For the text-containing cell, return its midpoint in [x, y] coordinate format. 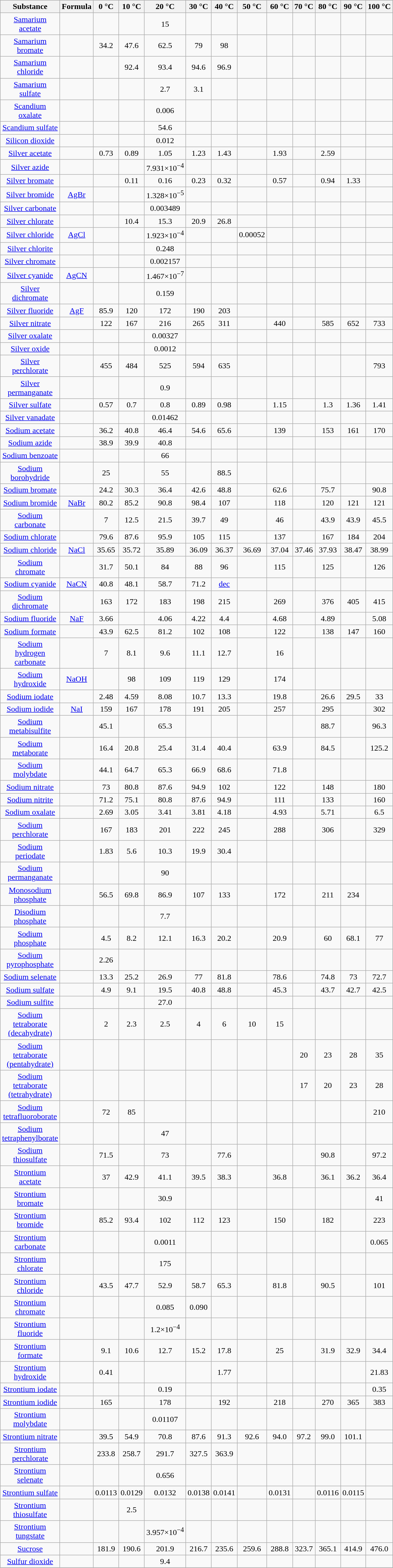
4.59 [131, 696]
119 [199, 679]
203 [224, 311]
79.6 [106, 537]
323.7 [304, 1549]
Samarium sulfate [30, 89]
4.93 [279, 812]
75.1 [131, 800]
1.83 [106, 851]
Sodium nitrate [30, 787]
31.9 [328, 1350]
4.22 [199, 619]
0.01462 [165, 417]
85 [131, 1112]
Sodium tetraborate (pentahydrate) [30, 1055]
20.2 [224, 938]
Sodium tetraborate (decahydrate) [30, 1024]
0.8 [165, 405]
191 [199, 709]
Strontium molybdate [30, 1419]
Sodium selenate [30, 977]
1.41 [379, 405]
Silver bromate [30, 181]
Sodium acetate [30, 430]
Monosodium phosphate [30, 895]
37.93 [328, 550]
108 [224, 631]
Silver nitrate [30, 323]
16 [279, 653]
Sodium nitrite [30, 800]
265 [199, 323]
4.9 [106, 990]
Strontium iodide [30, 1402]
72 [106, 1112]
29.5 [353, 696]
NaF [77, 619]
594 [199, 366]
4.5 [106, 938]
37.04 [279, 550]
71.5 [106, 1155]
3.957×10−4 [165, 1531]
0.00052 [252, 235]
Silver perchlorate [30, 366]
26.9 [165, 977]
Sodium chromate [30, 567]
72.7 [379, 977]
0.0113 [106, 1493]
Sodium tetraphenylborate [30, 1134]
Sodium iodide [30, 709]
Strontium iodate [30, 1390]
175 [165, 1264]
47.6 [131, 45]
0.006 [165, 111]
Sodium dichromate [30, 601]
94.0 [279, 1437]
80.2 [106, 503]
440 [279, 323]
10 °C [131, 7]
47.7 [131, 1285]
Sodium chlorate [30, 537]
35.65 [106, 550]
6.5 [379, 812]
182 [328, 1220]
105 [199, 537]
0.002157 [165, 261]
85.9 [106, 311]
0.11 [131, 181]
19.5 [165, 990]
32.9 [353, 1350]
Scandium sulfate [30, 128]
55 [165, 473]
45.1 [106, 727]
0.7 [131, 405]
Sodium phosphate [30, 938]
190 [199, 311]
733 [379, 323]
5.71 [328, 812]
291.7 [165, 1454]
295 [328, 709]
3.66 [106, 619]
1.3 [328, 405]
476.0 [379, 1549]
Sodium tetraborate (tetrahydrate) [30, 1086]
2.26 [106, 959]
71.8 [279, 770]
Sodium pyrophosphate [30, 959]
192 [224, 1402]
0.090 [199, 1307]
36.69 [252, 550]
223 [379, 1220]
3.81 [199, 812]
1.05 [165, 153]
327.5 [199, 1454]
147 [353, 631]
9.4 [165, 1561]
1.328×10−5 [165, 195]
NaOH [77, 679]
111 [279, 800]
20 °C [165, 7]
62.6 [279, 490]
0.0138 [199, 1493]
Sulfur dioxide [30, 1561]
27.0 [165, 1002]
65.6 [224, 430]
235.6 [224, 1549]
414.9 [353, 1549]
0.0131 [279, 1493]
Strontium thiosulfate [30, 1510]
34.4 [379, 1350]
1.43 [224, 153]
484 [131, 366]
7.931×10−4 [165, 167]
Sodium azide [30, 443]
45.3 [279, 990]
26.6 [328, 696]
1.36 [353, 405]
0.0129 [131, 1493]
37.46 [304, 550]
0.73 [106, 153]
31.7 [106, 567]
35.89 [165, 550]
75.7 [328, 490]
69.8 [131, 895]
455 [106, 366]
Strontium chromate [30, 1307]
4 [199, 1024]
257 [279, 709]
52.9 [165, 1285]
3.05 [131, 812]
8.1 [131, 653]
Sodium perchlorate [30, 829]
Sodium benzoate [30, 456]
0.085 [165, 1307]
36.1 [328, 1177]
66 [165, 456]
Strontium fluoride [30, 1328]
Sodium fluoride [30, 619]
Sodium permanganate [30, 873]
84.5 [328, 748]
19.9 [199, 851]
139 [279, 430]
20.8 [131, 748]
10 [252, 1024]
129 [224, 679]
46 [279, 520]
161 [353, 430]
38.47 [353, 550]
159 [106, 709]
42.9 [131, 1177]
Sodium carbonate [30, 520]
NaCN [77, 584]
0.00327 [165, 336]
100 °C [379, 7]
91.3 [224, 1437]
Silver chlorate [30, 221]
0.94 [328, 181]
38.99 [379, 550]
Strontium sulfate [30, 1493]
Sodium periodate [30, 851]
Sodium molybdate [30, 770]
Silver bromide [30, 195]
AgCl [77, 235]
635 [224, 366]
0.0141 [224, 1493]
42.6 [199, 490]
Silver azide [30, 167]
90 °C [353, 7]
5.08 [379, 619]
45.5 [379, 520]
Strontium formate [30, 1350]
AgCN [77, 275]
216.7 [199, 1549]
41 [379, 1198]
Formula [77, 7]
0.0132 [165, 1493]
Sodium formate [30, 631]
0.0116 [328, 1493]
0.98 [224, 405]
0.32 [224, 181]
376 [328, 601]
2.3 [131, 1024]
42.7 [353, 990]
AgF [77, 311]
365.1 [328, 1549]
86.9 [165, 895]
50.1 [131, 567]
1.2×10−4 [165, 1328]
0 °C [106, 7]
234 [353, 895]
94.6 [199, 67]
Scandium oxalate [30, 111]
88.7 [328, 727]
269 [279, 601]
Sodium bromide [30, 503]
793 [379, 366]
30.3 [131, 490]
Silver carbonate [30, 208]
dec [224, 584]
198 [199, 601]
Sodium metaborate [30, 748]
311 [224, 323]
Sodium hydrogen carbonate [30, 653]
60 °C [279, 7]
2 [106, 1024]
365 [353, 1402]
Silver chlorite [30, 249]
35.72 [131, 550]
12.1 [165, 938]
Silver permanganate [30, 388]
68.6 [224, 770]
Sodium thiosulfate [30, 1155]
118 [279, 503]
56.5 [106, 895]
Sodium tetrafluoroborate [30, 1112]
585 [328, 323]
1.93 [279, 153]
0.23 [199, 181]
Strontium bromide [30, 1220]
9.6 [165, 653]
2.59 [328, 153]
150 [279, 1220]
Silver sulfate [30, 405]
31.4 [199, 748]
1.77 [224, 1372]
NaCl [77, 550]
21.5 [165, 520]
258.7 [131, 1454]
Strontium hydroxide [30, 1372]
36.37 [224, 550]
66.9 [199, 770]
35 [379, 1055]
48.1 [131, 584]
123 [224, 1220]
0.0012 [165, 349]
6 [224, 1024]
36.8 [279, 1177]
184 [353, 537]
Strontium bromate [30, 1198]
Strontium carbonate [30, 1242]
38.3 [224, 1177]
0.01107 [165, 1419]
Strontium selenate [30, 1475]
405 [353, 601]
259.6 [252, 1549]
1.15 [279, 405]
2.69 [106, 812]
Sucrose [30, 1549]
2.7 [165, 89]
216 [165, 323]
36.09 [199, 550]
38.9 [106, 443]
90.5 [328, 1285]
218 [279, 1402]
Sodium chloride [30, 550]
Sodium sulfite [30, 1002]
4.68 [279, 619]
0.012 [165, 140]
80 °C [328, 7]
41.1 [165, 1177]
40.4 [224, 748]
96.3 [379, 727]
43.7 [328, 990]
16.4 [106, 748]
8.08 [165, 696]
Silver oxalate [30, 336]
Strontium perchlorate [30, 1454]
42.5 [379, 990]
64.7 [131, 770]
211 [328, 895]
11.1 [199, 653]
3.41 [165, 812]
0.19 [165, 1390]
96.9 [224, 67]
Strontium chloride [30, 1285]
54.9 [131, 1437]
204 [379, 537]
125.2 [379, 748]
0.0011 [165, 1242]
10.4 [131, 221]
NaBr [77, 503]
190.6 [131, 1549]
Sodium metabisulfite [30, 727]
Substance [30, 7]
70 °C [304, 7]
26.8 [224, 221]
0.9 [165, 388]
10.3 [165, 851]
Sodium cyanide [30, 584]
74.8 [328, 977]
44.1 [106, 770]
125 [328, 567]
215 [224, 601]
101.1 [353, 1437]
415 [379, 601]
68.1 [353, 938]
98.4 [199, 503]
288 [279, 829]
96 [224, 567]
16.3 [199, 938]
1.467×10−7 [165, 275]
60 [328, 938]
163 [106, 601]
78.6 [279, 977]
30.9 [165, 1198]
90 [165, 873]
2.48 [106, 696]
95.9 [165, 537]
Silver chloride [30, 235]
15.3 [165, 221]
Silver cyanide [30, 275]
92.4 [131, 67]
245 [224, 829]
Strontium nitrate [30, 1437]
Samarium acetate [30, 24]
0.35 [379, 1390]
525 [165, 366]
Silver dichromate [30, 294]
174 [279, 679]
8.2 [131, 938]
Sodium sulfate [30, 990]
302 [379, 709]
Sodium bromate [30, 490]
329 [379, 829]
137 [279, 537]
0.065 [379, 1242]
Silicon dioxide [30, 140]
10.6 [131, 1350]
40 °C [224, 7]
10.7 [199, 696]
210 [379, 1112]
0.159 [165, 294]
4.06 [165, 619]
1.33 [353, 181]
88.5 [224, 473]
12.5 [131, 520]
138 [328, 631]
153 [328, 430]
21.83 [379, 1372]
17 [304, 1086]
363.9 [224, 1454]
201 [165, 829]
19.8 [279, 696]
Silver oxide [30, 349]
126 [379, 567]
1.923×10−4 [165, 235]
37 [106, 1177]
201.9 [165, 1549]
288.8 [279, 1549]
39.9 [131, 443]
Silver acetate [30, 153]
205 [224, 709]
88 [199, 567]
180 [379, 787]
4.89 [328, 619]
25.2 [131, 977]
383 [379, 1402]
Strontium chlorate [30, 1264]
181.9 [106, 1549]
0.41 [106, 1372]
0.003489 [165, 208]
NaI [77, 709]
1.23 [199, 153]
47 [165, 1134]
25.4 [165, 748]
0.0115 [353, 1493]
101 [379, 1285]
AgBr [77, 195]
4.4 [224, 619]
Silver vanadate [30, 417]
165 [106, 1402]
222 [199, 829]
306 [328, 829]
30 °C [199, 7]
70.8 [165, 1437]
24.2 [106, 490]
33 [379, 696]
Samarium chloride [30, 67]
15.2 [199, 1350]
Strontium tungstate [30, 1531]
49 [224, 520]
46.4 [165, 430]
Samarium bromate [30, 45]
3.1 [199, 89]
0.656 [165, 1475]
0.16 [165, 181]
79 [199, 45]
Silver fluoride [30, 311]
84 [165, 567]
17.8 [224, 1350]
39.7 [199, 520]
81.2 [165, 631]
Sodium borohydride [30, 473]
63.9 [279, 748]
Sodium oxalate [30, 812]
0.248 [165, 249]
7.7 [165, 916]
Sodium hydroxide [30, 679]
233.8 [106, 1454]
652 [353, 323]
Disodium phosphate [30, 916]
Sodium iodate [30, 696]
Silver chromate [30, 261]
270 [328, 1402]
Strontium acetate [30, 1177]
30.4 [224, 851]
43.5 [106, 1285]
34.2 [106, 45]
99.0 [328, 1437]
50 °C [252, 7]
112 [199, 1220]
4.18 [224, 812]
109 [165, 679]
148 [328, 787]
5.6 [131, 851]
170 [379, 430]
92.6 [252, 1437]
77.6 [224, 1155]
